Output the (x, y) coordinate of the center of the cell containing the given text.  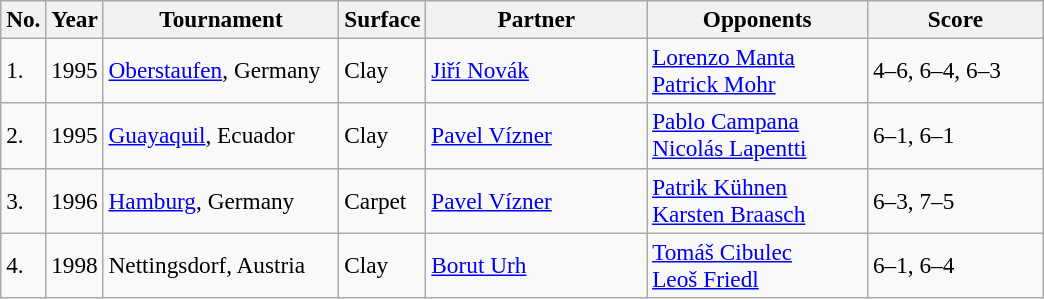
Tomáš Cibulec Leoš Friedl (758, 264)
1998 (74, 264)
Jiří Novák (536, 70)
Year (74, 19)
6–1, 6–1 (956, 136)
6–1, 6–4 (956, 264)
4. (24, 264)
Pablo Campana Nicolás Lapentti (758, 136)
Nettingsdorf, Austria (221, 264)
Surface (382, 19)
Carpet (382, 200)
Oberstaufen, Germany (221, 70)
Hamburg, Germany (221, 200)
Partner (536, 19)
6–3, 7–5 (956, 200)
Guayaquil, Ecuador (221, 136)
Tournament (221, 19)
Patrik Kühnen Karsten Braasch (758, 200)
Score (956, 19)
4–6, 6–4, 6–3 (956, 70)
1996 (74, 200)
Borut Urh (536, 264)
1. (24, 70)
2. (24, 136)
3. (24, 200)
Opponents (758, 19)
Lorenzo Manta Patrick Mohr (758, 70)
No. (24, 19)
